Search for the cell housing the specified text and yield its (x, y) center coordinate. 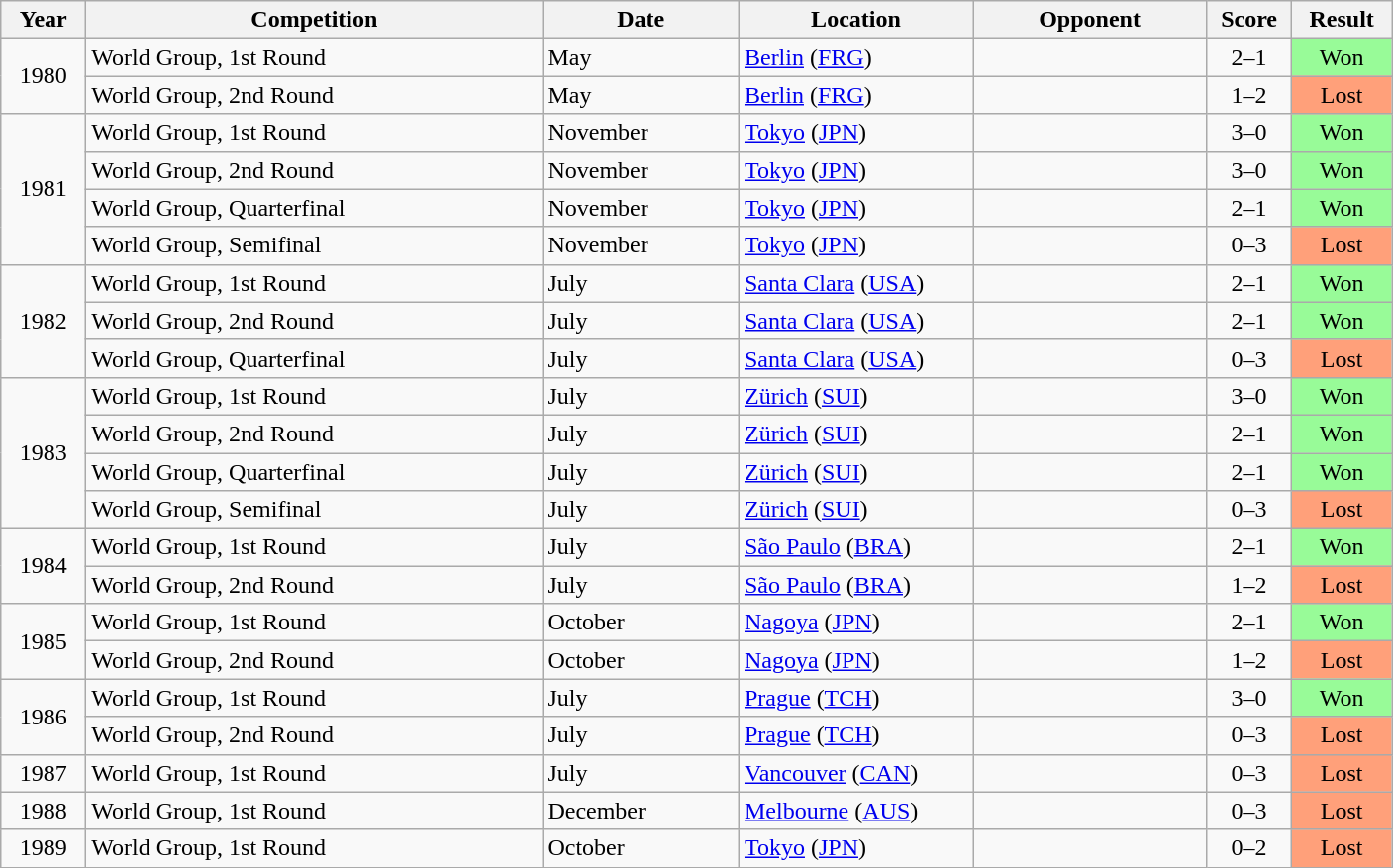
Competition (315, 20)
1982 (44, 321)
0–2 (1249, 848)
Date (642, 20)
1986 (44, 717)
1980 (44, 76)
Location (855, 20)
Year (44, 20)
Opponent (1089, 20)
1983 (44, 452)
1981 (44, 189)
Score (1249, 20)
1985 (44, 641)
December (642, 811)
Melbourne (AUS) (855, 811)
Result (1343, 20)
1984 (44, 566)
1988 (44, 811)
1989 (44, 848)
Vancouver (CAN) (855, 773)
1987 (44, 773)
